Find where the given text appears and provide that cell's center as [X, Y] coordinate. 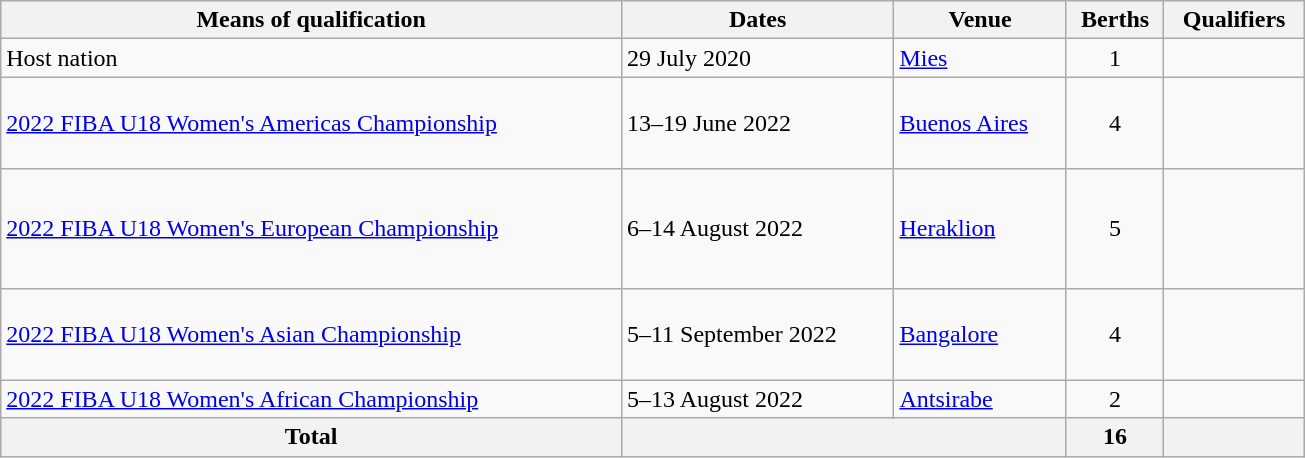
1 [1115, 58]
Venue [980, 20]
5 [1115, 228]
Mies [980, 58]
Dates [757, 20]
Total [312, 437]
2022 FIBA U18 Women's African Championship [312, 399]
Bangalore [980, 334]
2022 FIBA U18 Women's Americas Championship [312, 123]
2022 FIBA U18 Women's European Championship [312, 228]
2 [1115, 399]
Heraklion [980, 228]
Means of qualification [312, 20]
2022 FIBA U18 Women's Asian Championship [312, 334]
5–13 August 2022 [757, 399]
Antsirabe [980, 399]
Buenos Aires [980, 123]
Host nation [312, 58]
5–11 September 2022 [757, 334]
29 July 2020 [757, 58]
13–19 June 2022 [757, 123]
6–14 August 2022 [757, 228]
Berths [1115, 20]
Qualifiers [1234, 20]
16 [1115, 437]
